Locate the cell with the specified text and output its [X, Y] center coordinate. 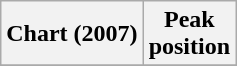
Peakposition [189, 34]
Chart (2007) [72, 34]
